Determine the (x, y) coordinate at the center of the cell enclosing the given text.  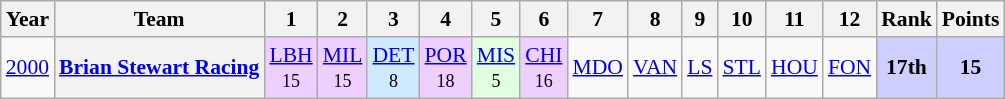
Brian Stewart Racing (159, 68)
4 (446, 19)
5 (496, 19)
LBH15 (290, 68)
15 (971, 68)
VAN (655, 68)
12 (850, 19)
DET8 (393, 68)
CHI16 (544, 68)
Points (971, 19)
3 (393, 19)
9 (700, 19)
POR18 (446, 68)
11 (794, 19)
1 (290, 19)
17th (906, 68)
MDO (598, 68)
8 (655, 19)
10 (742, 19)
LS (700, 68)
HOU (794, 68)
Rank (906, 19)
STL (742, 68)
MIS5 (496, 68)
FON (850, 68)
MIL15 (343, 68)
2 (343, 19)
Year (28, 19)
6 (544, 19)
Team (159, 19)
7 (598, 19)
2000 (28, 68)
